Identify which cell holds the provided text, then report its (x, y) central coordinate. 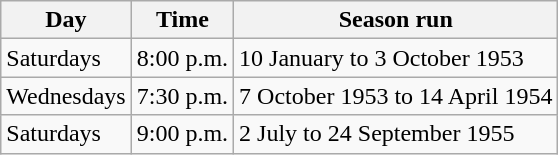
Time (182, 20)
9:00 p.m. (182, 134)
Wednesdays (66, 96)
10 January to 3 October 1953 (396, 58)
7 October 1953 to 14 April 1954 (396, 96)
7:30 p.m. (182, 96)
8:00 p.m. (182, 58)
2 July to 24 September 1955 (396, 134)
Season run (396, 20)
Day (66, 20)
